Provide the (x, y) coordinate of the cell's center where the given text is located.  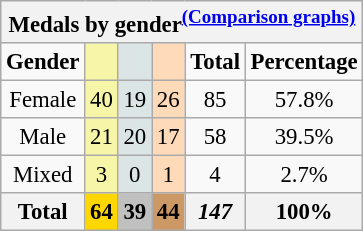
1 (168, 175)
Mixed (43, 175)
0 (134, 175)
Percentage (304, 62)
Medals by gender(Comparison graphs) (182, 22)
19 (134, 100)
4 (215, 175)
Male (43, 137)
20 (134, 137)
17 (168, 137)
Female (43, 100)
58 (215, 137)
40 (102, 100)
2.7% (304, 175)
Gender (43, 62)
39.5% (304, 137)
26 (168, 100)
Total (215, 62)
21 (102, 137)
57.8% (304, 100)
85 (215, 100)
3 (102, 175)
